Output the (x, y) coordinate of the center of the cell containing the given text.  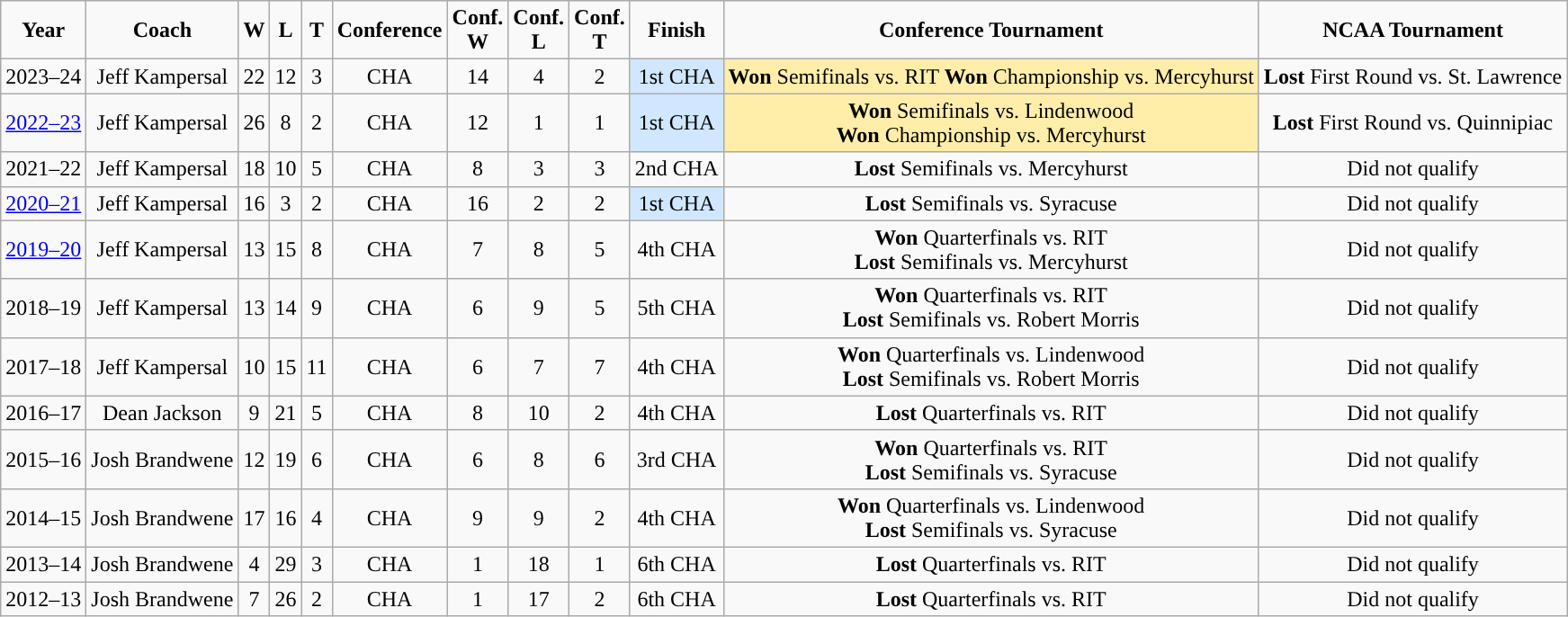
Lost First Round vs. Quinnipiac (1412, 122)
Won Quarterfinals vs. RIT Lost Semifinals vs. Mercyhurst (991, 250)
Won Quarterfinals vs. Lindenwood Lost Semifinals vs. Robert Morris (991, 367)
Dean Jackson (162, 413)
2020–21 (43, 203)
2022–23 (43, 122)
W (254, 31)
Won Quarterfinals vs. RIT Lost Semifinals vs. Syracuse (991, 459)
Conf. W (478, 31)
5th CHA (676, 308)
NCAA Tournament (1412, 31)
Conf. T (600, 31)
21 (286, 413)
Conference Tournament (991, 31)
22 (254, 76)
2019–20 (43, 250)
Lost Semifinals vs. Syracuse (991, 203)
Won Quarterfinals vs. RIT Lost Semifinals vs. Robert Morris (991, 308)
2015–16 (43, 459)
Coach (162, 31)
2012–13 (43, 598)
2016–17 (43, 413)
3rd CHA (676, 459)
2013–14 (43, 564)
Lost First Round vs. St. Lawrence (1412, 76)
Finish (676, 31)
Won Semifinals vs. RIT Won Championship vs. Mercyhurst (991, 76)
2018–19 (43, 308)
11 (317, 367)
2nd CHA (676, 169)
2021–22 (43, 169)
Lost Semifinals vs. Mercyhurst (991, 169)
Won Semifinals vs. Lindenwood Won Championship vs. Mercyhurst (991, 122)
Conf. L (539, 31)
2017–18 (43, 367)
2014–15 (43, 518)
L (286, 31)
19 (286, 459)
Year (43, 31)
Won Quarterfinals vs. Lindenwood Lost Semifinals vs. Syracuse (991, 518)
2023–24 (43, 76)
T (317, 31)
Conference (390, 31)
29 (286, 564)
